Output the [x, y] coordinate of the center of the cell containing the given text.  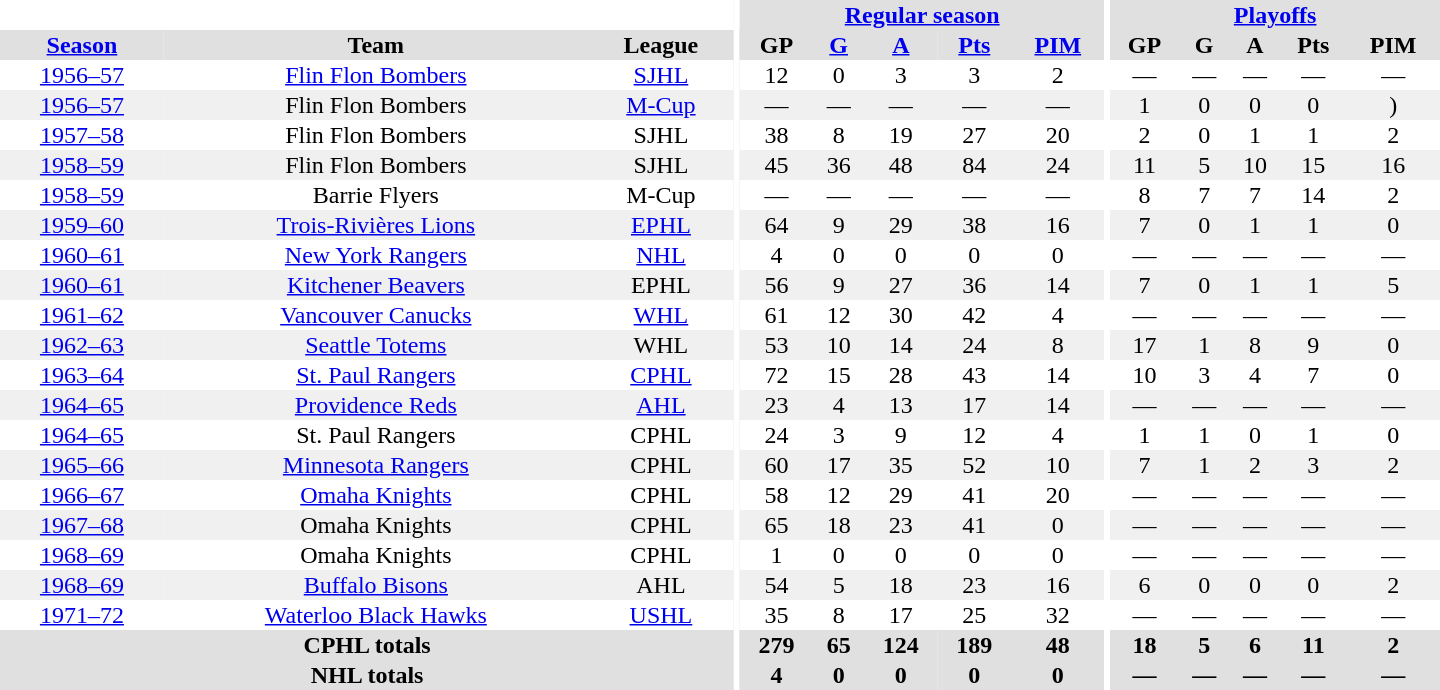
1959–60 [82, 225]
Seattle Totems [376, 345]
45 [776, 165]
28 [900, 375]
56 [776, 285]
60 [776, 465]
58 [776, 495]
CPHL totals [367, 645]
Season [82, 45]
43 [974, 375]
NHL totals [367, 675]
Vancouver Canucks [376, 315]
NHL [661, 255]
Trois-Rivières Lions [376, 225]
124 [900, 645]
1966–67 [82, 495]
84 [974, 165]
1971–72 [82, 615]
) [1393, 105]
Barrie Flyers [376, 195]
New York Rangers [376, 255]
61 [776, 315]
32 [1058, 615]
1965–66 [82, 465]
52 [974, 465]
1963–64 [82, 375]
USHL [661, 615]
Buffalo Bisons [376, 585]
189 [974, 645]
1961–62 [82, 315]
13 [900, 405]
Team [376, 45]
Minnesota Rangers [376, 465]
League [661, 45]
1962–63 [82, 345]
Regular season [922, 15]
1957–58 [82, 135]
1967–68 [82, 525]
30 [900, 315]
53 [776, 345]
54 [776, 585]
Kitchener Beavers [376, 285]
Waterloo Black Hawks [376, 615]
19 [900, 135]
Providence Reds [376, 405]
279 [776, 645]
72 [776, 375]
Playoffs [1275, 15]
25 [974, 615]
64 [776, 225]
42 [974, 315]
